Find where the given text appears and provide that cell's center as (X, Y) coordinate. 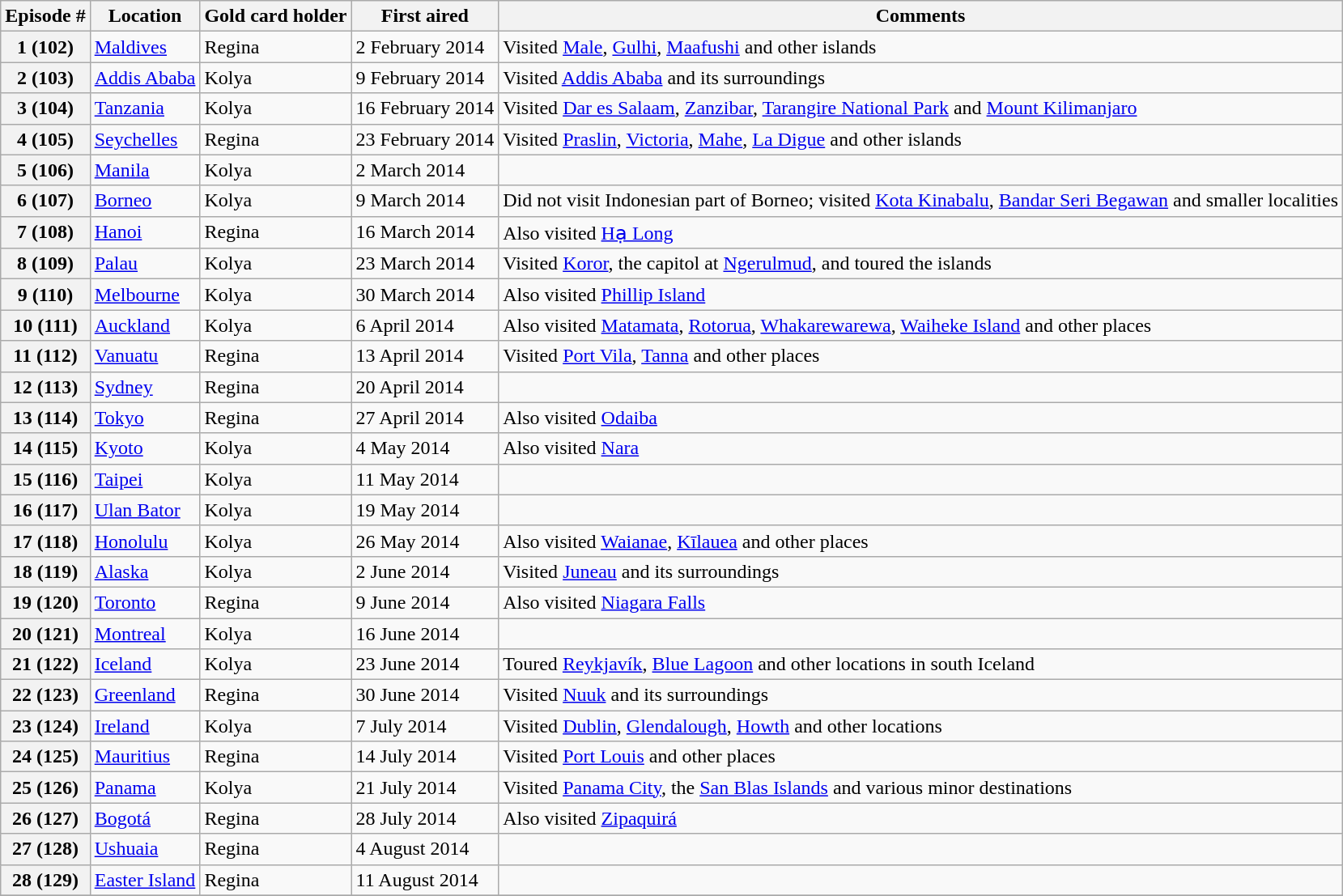
Montreal (145, 634)
11 May 2014 (425, 479)
21 (122) (45, 665)
23 June 2014 (425, 665)
Visited Male, Gulhi, Maafushi and other islands (921, 47)
Visited Dublin, Glendalough, Howth and other locations (921, 726)
11 August 2014 (425, 880)
9 June 2014 (425, 602)
4 August 2014 (425, 849)
Iceland (145, 665)
Visited Panama City, the San Blas Islands and various minor destinations (921, 788)
Palau (145, 264)
14 July 2014 (425, 757)
Borneo (145, 201)
12 (113) (45, 387)
Melbourne (145, 295)
Mauritius (145, 757)
Tokyo (145, 418)
Toured Reykjavík, Blue Lagoon and other locations in south Iceland (921, 665)
9 February 2014 (425, 78)
Visited Dar es Salaam, Zanzibar, Tarangire National Park and Mount Kilimanjaro (921, 108)
Also visited Hạ Long (921, 232)
13 April 2014 (425, 356)
Also visited Zipaquirá (921, 818)
Did not visit Indonesian part of Borneo; visited Kota Kinabalu, Bandar Seri Begawan and smaller localities (921, 201)
2 (103) (45, 78)
30 March 2014 (425, 295)
Also visited Phillip Island (921, 295)
23 (124) (45, 726)
25 (126) (45, 788)
Panama (145, 788)
19 (120) (45, 602)
15 (116) (45, 479)
Visited Praslin, Victoria, Mahe, La Digue and other islands (921, 139)
6 (107) (45, 201)
Episode # (45, 16)
27 (128) (45, 849)
20 (121) (45, 634)
28 July 2014 (425, 818)
Also visited Matamata, Rotorua, Whakarewarewa, Waiheke Island and other places (921, 325)
Visited Nuuk and its surroundings (921, 695)
2 June 2014 (425, 571)
Also visited Nara (921, 448)
16 June 2014 (425, 634)
Auckland (145, 325)
23 March 2014 (425, 264)
Ireland (145, 726)
Manila (145, 170)
3 (104) (45, 108)
11 (112) (45, 356)
Visited Port Vila, Tanna and other places (921, 356)
13 (114) (45, 418)
Tanzania (145, 108)
Addis Ababa (145, 78)
26 (127) (45, 818)
Maldives (145, 47)
Visited Juneau and its surroundings (921, 571)
Location (145, 16)
Also visited Niagara Falls (921, 602)
24 (125) (45, 757)
16 February 2014 (425, 108)
6 April 2014 (425, 325)
Comments (921, 16)
16 (117) (45, 510)
Alaska (145, 571)
8 (109) (45, 264)
27 April 2014 (425, 418)
23 February 2014 (425, 139)
21 July 2014 (425, 788)
Seychelles (145, 139)
Bogotá (145, 818)
Vanuatu (145, 356)
Ushuaia (145, 849)
Visited Port Louis and other places (921, 757)
Visited Addis Ababa and its surroundings (921, 78)
7 July 2014 (425, 726)
17 (118) (45, 541)
10 (111) (45, 325)
28 (129) (45, 880)
14 (115) (45, 448)
Taipei (145, 479)
7 (108) (45, 232)
Toronto (145, 602)
20 April 2014 (425, 387)
4 (105) (45, 139)
Honolulu (145, 541)
Also visited Waianae, Kīlauea and other places (921, 541)
9 (110) (45, 295)
18 (119) (45, 571)
Hanoi (145, 232)
Visited Koror, the capitol at Ngerulmud, and toured the islands (921, 264)
30 June 2014 (425, 695)
5 (106) (45, 170)
Easter Island (145, 880)
Kyoto (145, 448)
Sydney (145, 387)
16 March 2014 (425, 232)
1 (102) (45, 47)
First aired (425, 16)
Greenland (145, 695)
19 May 2014 (425, 510)
22 (123) (45, 695)
2 March 2014 (425, 170)
4 May 2014 (425, 448)
Gold card holder (275, 16)
9 March 2014 (425, 201)
26 May 2014 (425, 541)
Ulan Bator (145, 510)
Also visited Odaiba (921, 418)
2 February 2014 (425, 47)
